Determine the [x, y] coordinate at the center of the cell enclosing the given text.  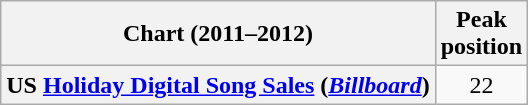
Peakposition [481, 34]
US Holiday Digital Song Sales (Billboard) [218, 85]
Chart (2011–2012) [218, 34]
22 [481, 85]
